Find where the given text appears and provide that cell's center as [x, y] coordinate. 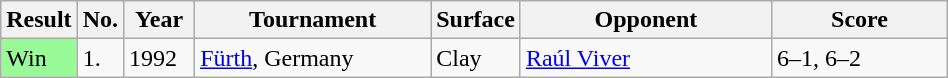
1992 [160, 58]
No. [100, 20]
6–1, 6–2 [859, 58]
Win [39, 58]
Score [859, 20]
Result [39, 20]
Clay [476, 58]
Raúl Viver [646, 58]
Surface [476, 20]
Opponent [646, 20]
Year [160, 20]
Fürth, Germany [313, 58]
Tournament [313, 20]
1. [100, 58]
